Provide the (x, y) coordinate of the cell's center where the given text is located.  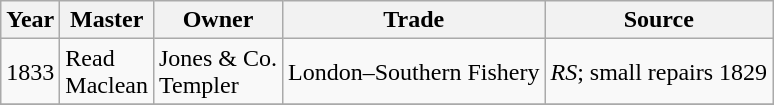
London–Southern Fishery (414, 72)
Year (30, 20)
1833 (30, 72)
Master (107, 20)
Owner (218, 20)
RS; small repairs 1829 (659, 72)
Trade (414, 20)
Source (659, 20)
Jones & Co.Templer (218, 72)
ReadMaclean (107, 72)
